Determine the [x, y] coordinate at the center of the cell enclosing the given text.  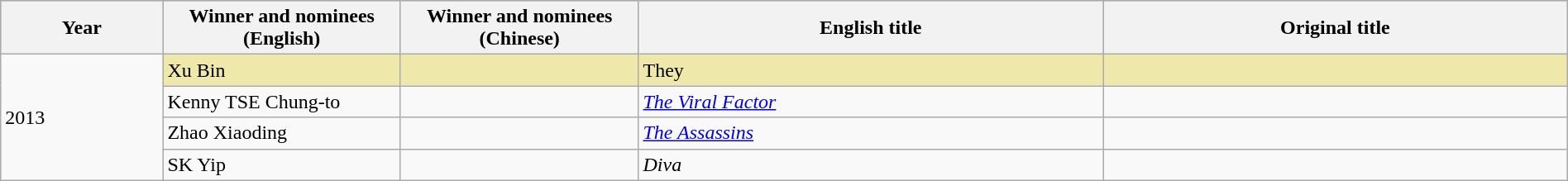
English title [871, 28]
Original title [1336, 28]
Winner and nominees(English) [282, 28]
Zhao Xiaoding [282, 133]
Diva [871, 164]
2013 [82, 117]
Kenny TSE Chung-to [282, 102]
They [871, 70]
The Viral Factor [871, 102]
Year [82, 28]
Xu Bin [282, 70]
Winner and nominees(Chinese) [519, 28]
The Assassins [871, 133]
SK Yip [282, 164]
